For the text-containing cell, return its midpoint in (x, y) coordinate format. 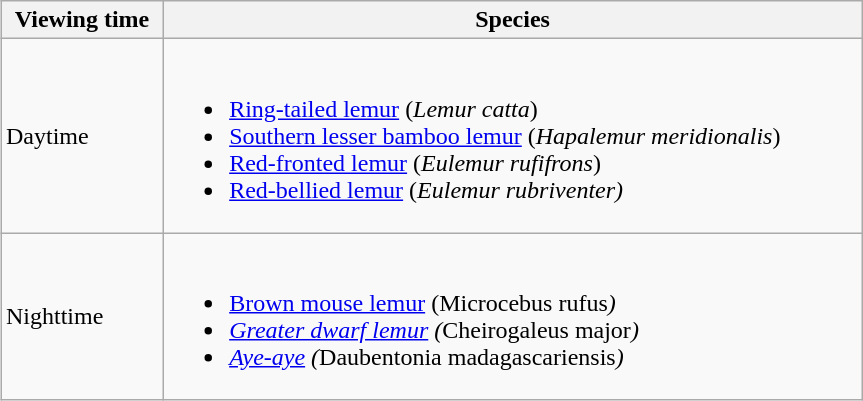
Brown mouse lemur (Microcebus rufus)Greater dwarf lemur (Cheirogaleus major)Aye-aye (Daubentonia madagascariensis) (513, 316)
Viewing time (82, 20)
Species (513, 20)
Daytime (82, 136)
Nighttime (82, 316)
